Capture the cell that displays the provided text and extract its (X, Y) central coordinate. 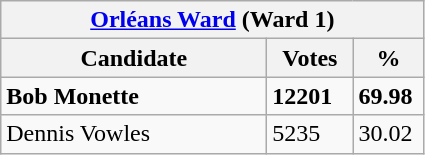
30.02 (388, 134)
Votes (310, 58)
% (388, 58)
69.98 (388, 96)
Bob Monette (134, 96)
Orléans Ward (Ward 1) (212, 20)
Dennis Vowles (134, 134)
12201 (310, 96)
Candidate (134, 58)
5235 (310, 134)
